Extract the [x, y] coordinate from the center of the cell holding the provided text.  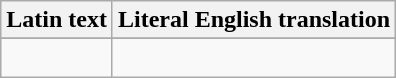
Latin text [57, 20]
Literal English translation [254, 20]
